Return [X, Y] of the center of cell containing provided text 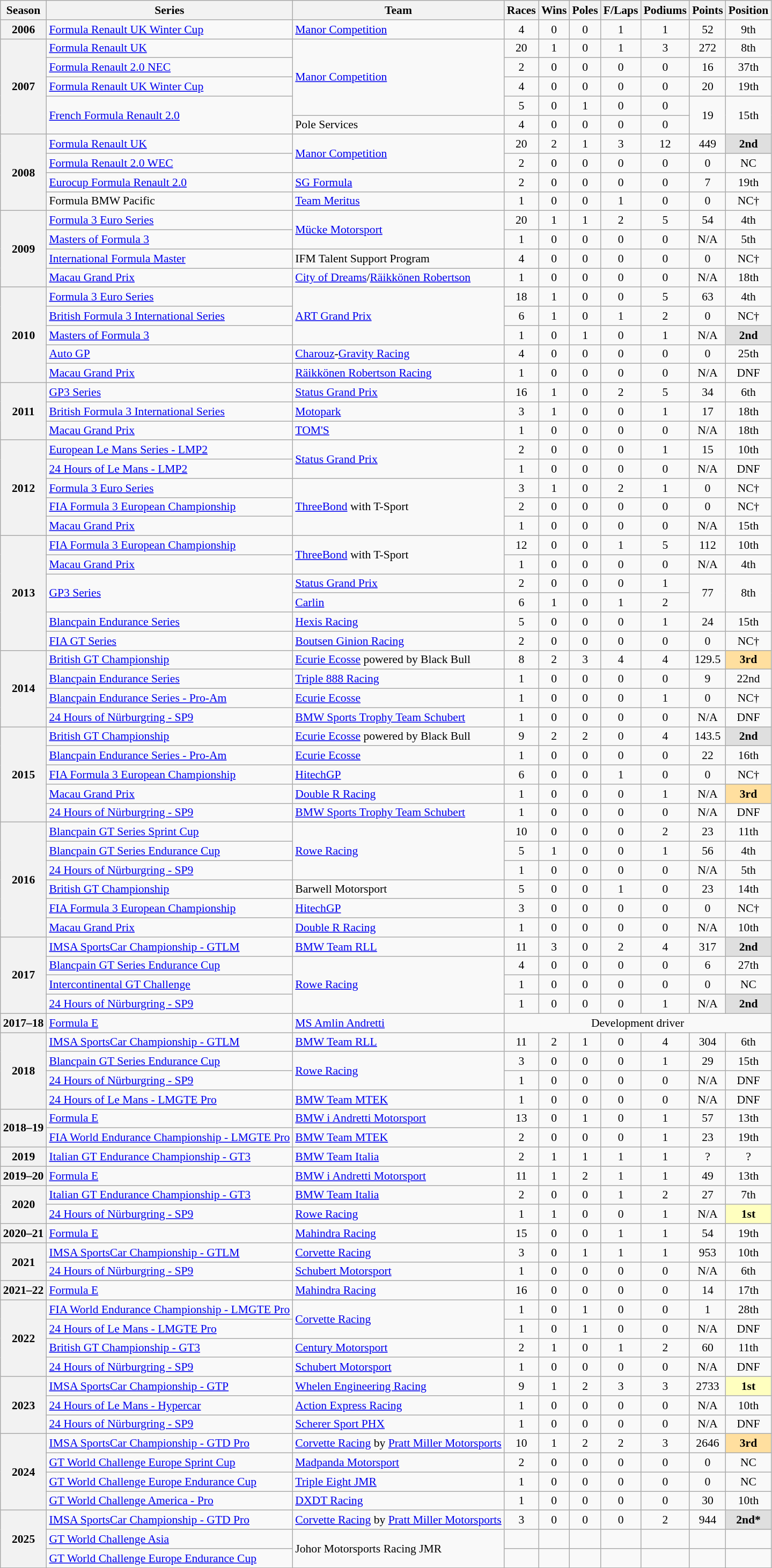
Hexis Racing [398, 622]
2020 [24, 1205]
57 [708, 1118]
9th [748, 30]
Eurocup Formula Renault 2.0 [170, 182]
French Formula Renault 2.0 [170, 115]
DXDT Racing [398, 1501]
272 [708, 48]
Madpanda Motorsport [398, 1463]
Action Express Racing [398, 1405]
22 [708, 756]
IFM Talent Support Program [398, 259]
2010 [24, 335]
24 Hours of Le Mans - LMP2 [170, 469]
944 [708, 1520]
Formula Renault 2.0 NEC [170, 68]
34 [708, 393]
2012 [24, 488]
16th [748, 756]
GT World Challenge Europe Sprint Cup [170, 1463]
7th [748, 1195]
Pole Services [398, 125]
2016 [24, 880]
Formula BMW Pacific [170, 201]
143.5 [708, 737]
Boutsen Ginion Racing [398, 641]
2007 [24, 86]
Johor Motorsports Racing JMR [398, 1548]
2733 [708, 1386]
Series [170, 10]
2025 [24, 1540]
8 [521, 660]
37th [748, 68]
ART Grand Prix [398, 316]
Team [398, 10]
Development driver [638, 1023]
29 [708, 1062]
14th [748, 889]
2017–18 [24, 1023]
129.5 [708, 660]
Triple Eight JMR [398, 1482]
953 [708, 1253]
Whelen Engineering Racing [398, 1386]
Räikkönen Robertson Racing [398, 373]
2008 [24, 173]
Intercontinental GT Challenge [170, 985]
13 [521, 1118]
56 [708, 851]
Position [748, 10]
F/Laps [621, 10]
77 [708, 593]
Carlin [398, 603]
449 [708, 144]
Races [521, 10]
30 [708, 1501]
Points [708, 10]
14 [708, 1291]
IMSA SportsCar Championship - GTP [170, 1386]
27th [748, 966]
2023 [24, 1405]
Blancpain GT Series Sprint Cup [170, 832]
49 [708, 1176]
2021–22 [24, 1291]
Charouz-Gravity Racing [398, 354]
Scherer Sport PHX [398, 1424]
63 [708, 297]
FIA GT Series [170, 641]
60 [708, 1348]
2015 [24, 775]
Motopark [398, 411]
Barwell Motorsport [398, 889]
Century Motorsport [398, 1348]
City of Dreams/Räikkönen Robertson [398, 278]
Mücke Motorsport [398, 230]
European Le Mans Series - LMP2 [170, 450]
International Formula Master [170, 259]
TOM'S [398, 431]
Poles [585, 10]
Season [24, 10]
317 [708, 947]
2020–21 [24, 1233]
112 [708, 546]
2013 [24, 593]
Triple 888 Racing [398, 679]
304 [708, 1042]
2018 [24, 1071]
2nd* [748, 1520]
British GT Championship - GT3 [170, 1348]
GT World Challenge America - Pro [170, 1501]
28th [748, 1310]
25th [748, 354]
2024 [24, 1472]
Podiums [665, 10]
7 [708, 182]
Auto GP [170, 354]
2021 [24, 1262]
2018–19 [24, 1128]
17th [748, 1291]
Team Meritus [398, 201]
GT World Challenge Asia [170, 1539]
22nd [748, 679]
2646 [708, 1444]
24 Hours of Le Mans - Hypercar [170, 1405]
Formula Renault 2.0 WEC [170, 163]
SG Formula [398, 182]
52 [708, 30]
Wins [554, 10]
19 [708, 115]
2017 [24, 975]
18 [521, 297]
2011 [24, 412]
2022 [24, 1338]
2006 [24, 30]
2014 [24, 688]
27 [708, 1195]
2009 [24, 249]
2019 [24, 1157]
17 [708, 411]
MS Amlin Andretti [398, 1023]
2019–20 [24, 1176]
24 [708, 622]
